From the cell containing the given text, extract its center point as (X, Y) coordinate. 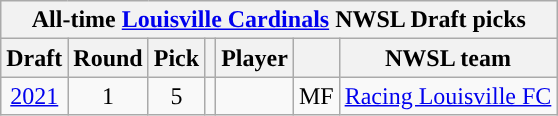
1 (108, 96)
MF (316, 96)
2021 (34, 96)
Racing Louisville FC (448, 96)
All-time Louisville Cardinals NWSL Draft picks (279, 20)
Draft (34, 58)
Round (108, 58)
Player (255, 58)
Pick (176, 58)
5 (176, 96)
NWSL team (448, 58)
